Extract the [X, Y] coordinate from the center of the cell holding the provided text.  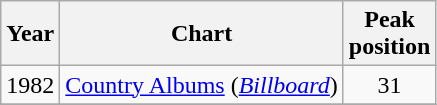
1982 [30, 85]
Chart [202, 34]
Year [30, 34]
Country Albums (Billboard) [202, 85]
Peakposition [389, 34]
31 [389, 85]
